Find where the given text appears and provide that cell's center as (X, Y) coordinate. 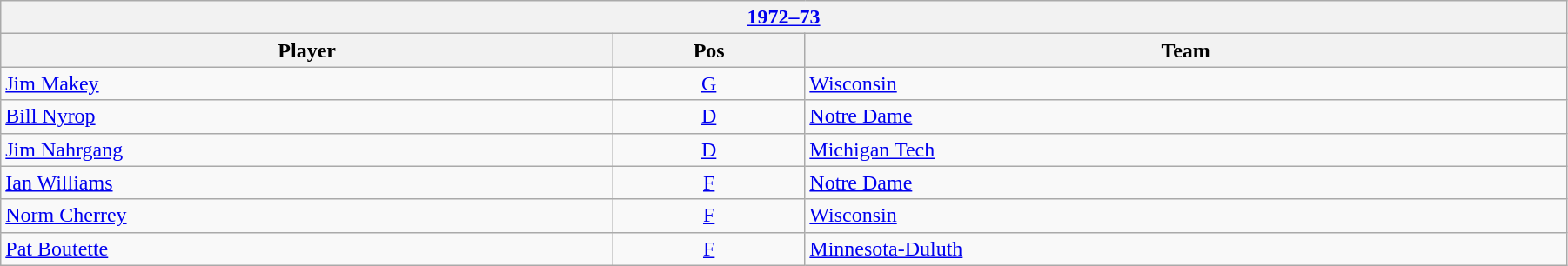
Bill Nyrop (307, 116)
Player (307, 50)
Team (1186, 50)
Jim Nahrgang (307, 150)
Pos (709, 50)
Michigan Tech (1186, 150)
Norm Cherrey (307, 216)
1972–73 (784, 17)
Ian Williams (307, 183)
G (709, 83)
Minnesota-Duluth (1186, 249)
Jim Makey (307, 83)
Pat Boutette (307, 249)
